Capture the cell that displays the provided text and extract its (X, Y) central coordinate. 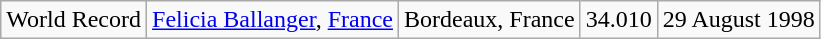
34.010 (618, 20)
29 August 1998 (738, 20)
World Record (74, 20)
Felicia Ballanger, France (273, 20)
Bordeaux, France (490, 20)
